Locate the cell with the specified text and output its (X, Y) center coordinate. 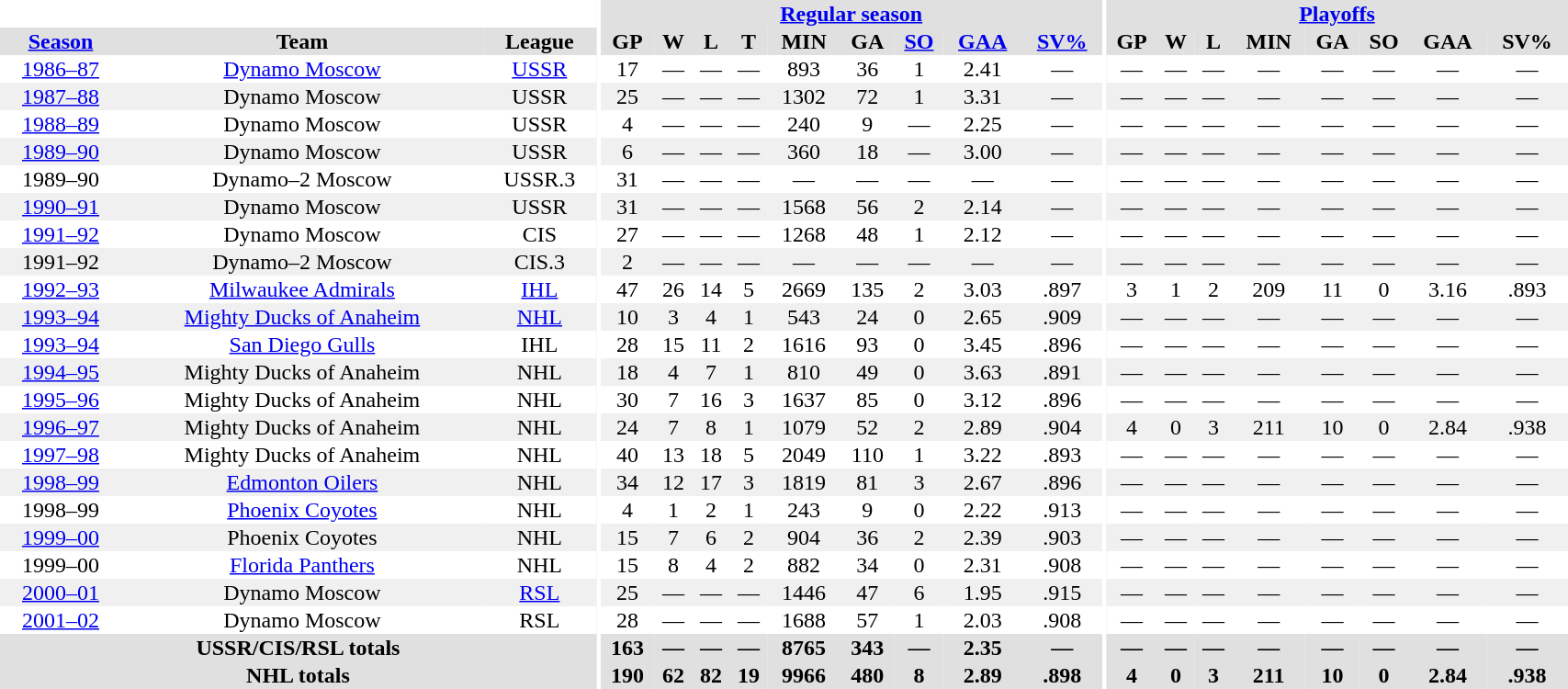
81 (867, 482)
209 (1269, 289)
.897 (1062, 289)
2.39 (983, 537)
904 (803, 537)
Playoffs (1337, 14)
2000–01 (61, 593)
CIS (540, 234)
1302 (803, 96)
1986–87 (61, 69)
Regular season (851, 14)
.898 (1062, 675)
57 (867, 620)
2.31 (983, 565)
3.63 (983, 372)
3.45 (983, 344)
9966 (803, 675)
2.22 (983, 510)
.903 (1062, 537)
Edmonton Oilers (302, 482)
135 (867, 289)
3.31 (983, 96)
480 (867, 675)
56 (867, 207)
543 (803, 317)
26 (674, 289)
30 (626, 400)
52 (867, 427)
1688 (803, 620)
1268 (803, 234)
1995–96 (61, 400)
2001–02 (61, 620)
3.00 (983, 152)
.904 (1062, 427)
2669 (803, 289)
72 (867, 96)
3.12 (983, 400)
1992–93 (61, 289)
27 (626, 234)
110 (867, 455)
.913 (1062, 510)
82 (711, 675)
3.03 (983, 289)
2.14 (983, 207)
1568 (803, 207)
893 (803, 69)
40 (626, 455)
1637 (803, 400)
1616 (803, 344)
16 (711, 400)
190 (626, 675)
San Diego Gulls (302, 344)
Milwaukee Admirals (302, 289)
1079 (803, 427)
1990–91 (61, 207)
85 (867, 400)
2.41 (983, 69)
1819 (803, 482)
USSR/CIS/RSL totals (298, 648)
93 (867, 344)
1.95 (983, 593)
810 (803, 372)
2.03 (983, 620)
12 (674, 482)
.915 (1062, 593)
240 (803, 124)
Florida Panthers (302, 565)
T (748, 41)
360 (803, 152)
14 (711, 289)
.909 (1062, 317)
1997–98 (61, 455)
8765 (803, 648)
2.67 (983, 482)
Season (61, 41)
882 (803, 565)
League (540, 41)
2.25 (983, 124)
19 (748, 675)
.891 (1062, 372)
49 (867, 372)
1988–89 (61, 124)
2.35 (983, 648)
3.16 (1448, 289)
NHL totals (298, 675)
343 (867, 648)
1987–88 (61, 96)
163 (626, 648)
13 (674, 455)
Team (302, 41)
USSR.3 (540, 179)
CIS.3 (540, 262)
3.22 (983, 455)
1994–95 (61, 372)
2.12 (983, 234)
1996–97 (61, 427)
62 (674, 675)
48 (867, 234)
1446 (803, 593)
2.65 (983, 317)
243 (803, 510)
2049 (803, 455)
